Return [x, y] of the center of cell containing provided text 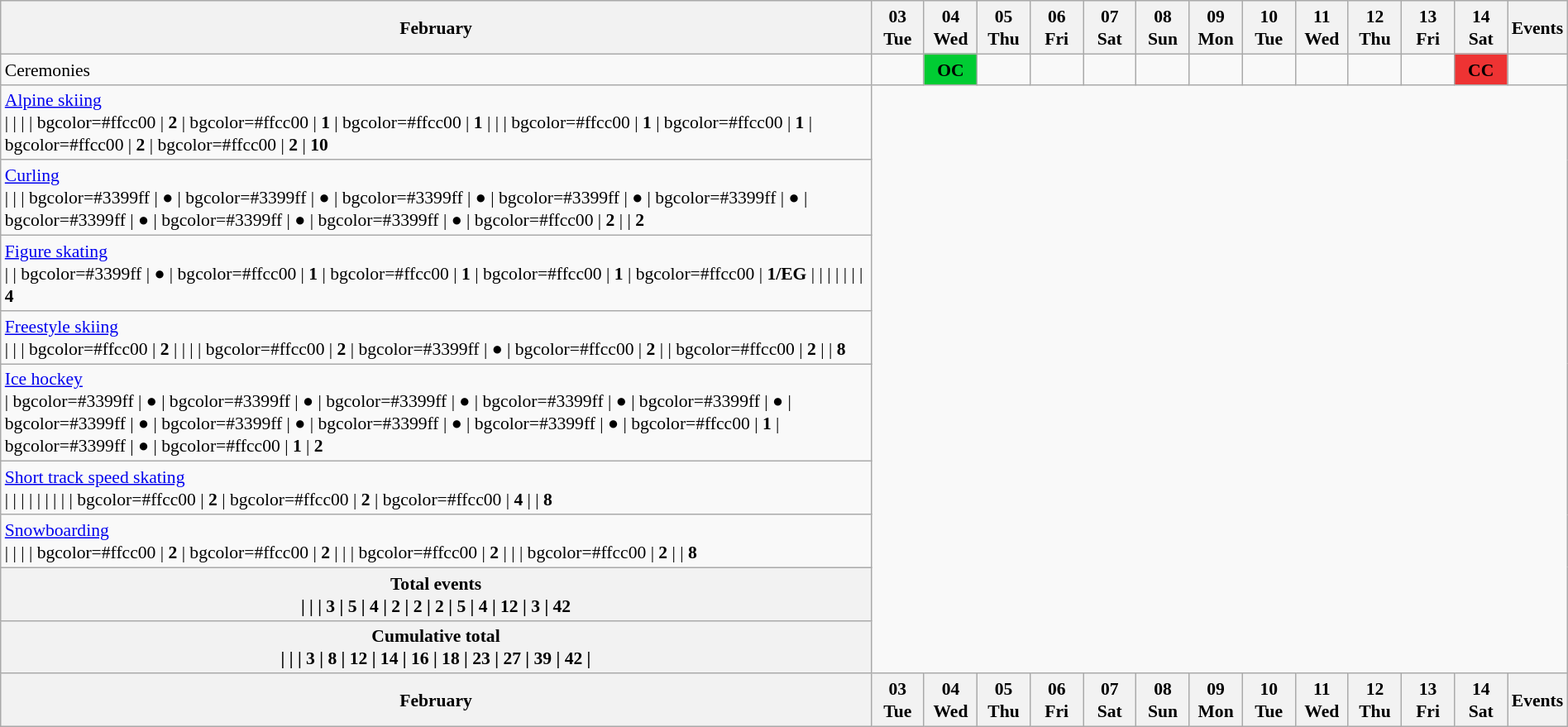
Freestyle skiing | | | bgcolor=#ffcc00 | 2 | | | | bgcolor=#ffcc00 | 2 | bgcolor=#3399ff | ● | bgcolor=#ffcc00 | 2 | | bgcolor=#ffcc00 | 2 | | 8 [437, 337]
Figure skating | | bgcolor=#3399ff | ● | bgcolor=#ffcc00 | 1 | bgcolor=#ffcc00 | 1 | bgcolor=#ffcc00 | 1 | bgcolor=#ffcc00 | 1/EG | | | | | | | 4 [437, 273]
Short track speed skating | | | | | | | | | bgcolor=#ffcc00 | 2 | bgcolor=#ffcc00 | 2 | bgcolor=#ffcc00 | 4 | | 8 [437, 488]
Ceremonies [437, 69]
OC [950, 69]
Cumulative total | | | 3 | 8 | 12 | 14 | 16 | 18 | 23 | 27 | 39 | 42 | [437, 647]
Snowboarding | | | | bgcolor=#ffcc00 | 2 | bgcolor=#ffcc00 | 2 | | | bgcolor=#ffcc00 | 2 | | | bgcolor=#ffcc00 | 2 | | 8 [437, 541]
CC [1481, 69]
Total events | | | 3 | 5 | 4 | 2 | 2 | 2 | 5 | 4 | 12 | 3 | 42 [437, 594]
